Scan for the cell matching the given text and deliver its [x, y] coordinate at center. 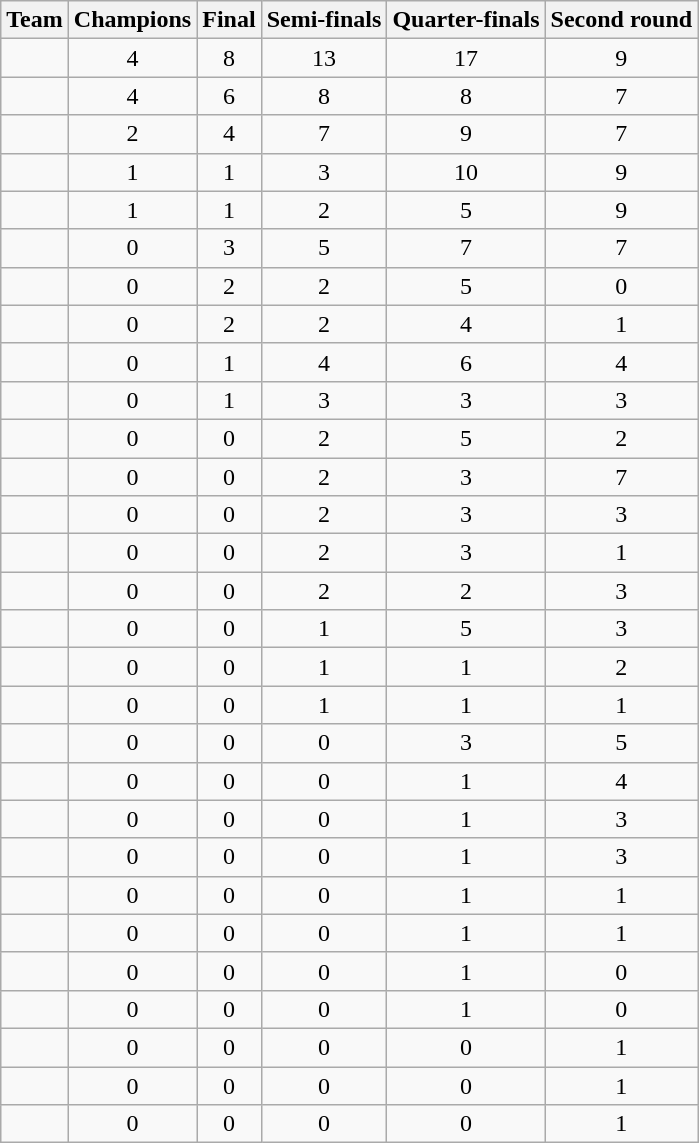
Semi-finals [324, 20]
13 [324, 58]
Second round [622, 20]
10 [466, 172]
Quarter-finals [466, 20]
17 [466, 58]
Champions [132, 20]
Final [229, 20]
Team [35, 20]
